Search for the cell housing the specified text and yield its (X, Y) center coordinate. 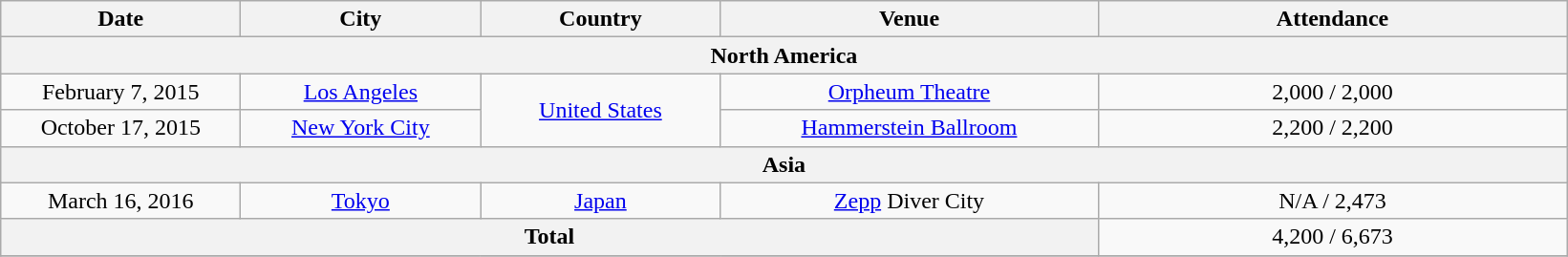
City (361, 19)
2,000 / 2,000 (1332, 92)
Venue (910, 19)
Zepp Diver City (910, 201)
Date (120, 19)
Los Angeles (361, 92)
October 17, 2015 (120, 128)
New York City (361, 128)
Asia (784, 164)
N/A / 2,473 (1332, 201)
Orpheum Theatre (910, 92)
4,200 / 6,673 (1332, 237)
United States (600, 110)
Japan (600, 201)
Attendance (1332, 19)
March 16, 2016 (120, 201)
North America (784, 55)
Total (549, 237)
Country (600, 19)
Hammerstein Ballroom (910, 128)
2,200 / 2,200 (1332, 128)
Tokyo (361, 201)
February 7, 2015 (120, 92)
